Identify which cell holds the provided text, then report its [x, y] central coordinate. 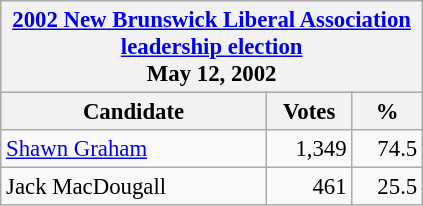
Jack MacDougall [134, 187]
Votes [309, 112]
% [388, 112]
Candidate [134, 112]
Shawn Graham [134, 149]
25.5 [388, 187]
461 [309, 187]
2002 New Brunswick Liberal Association leadership electionMay 12, 2002 [212, 47]
74.5 [388, 149]
1,349 [309, 149]
